Pinpoint the cell where the given text exists, returning its (x, y) midpoint coordinate. 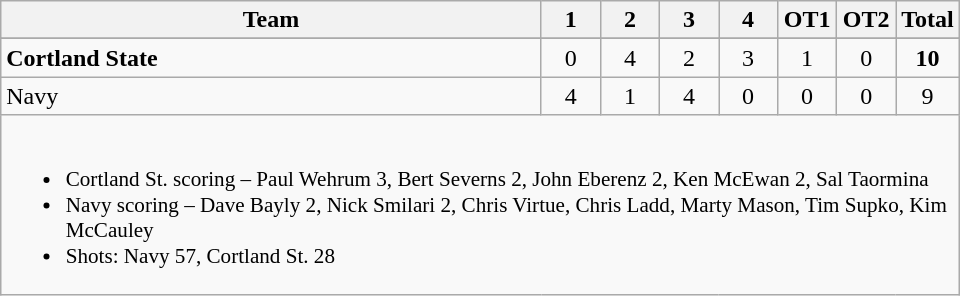
Cortland State (272, 58)
Team (272, 20)
Total (928, 20)
OT1 (808, 20)
10 (928, 58)
9 (928, 96)
OT2 (866, 20)
Navy (272, 96)
